Pinpoint the cell where the given text exists, returning its (X, Y) midpoint coordinate. 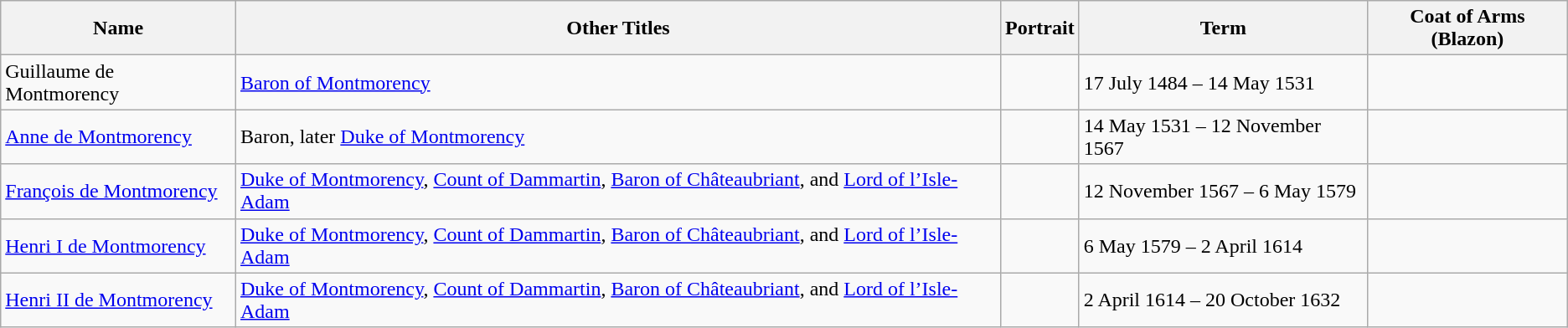
Baron of Montmorency (618, 82)
Anne de Montmorency (119, 137)
François de Montmorency (119, 191)
Coat of Arms (Blazon) (1467, 28)
Baron, later Duke of Montmorency (618, 137)
Portrait (1039, 28)
Henri II de Montmorency (119, 300)
Name (119, 28)
14 May 1531 – 12 November 1567 (1223, 137)
17 July 1484 – 14 May 1531 (1223, 82)
12 November 1567 – 6 May 1579 (1223, 191)
6 May 1579 – 2 April 1614 (1223, 246)
2 April 1614 – 20 October 1632 (1223, 300)
Guillaume de Montmorency (119, 82)
Henri I de Montmorency (119, 246)
Other Titles (618, 28)
Term (1223, 28)
